Return the (X, Y) coordinate for the center point of the cell that contains the specified text.  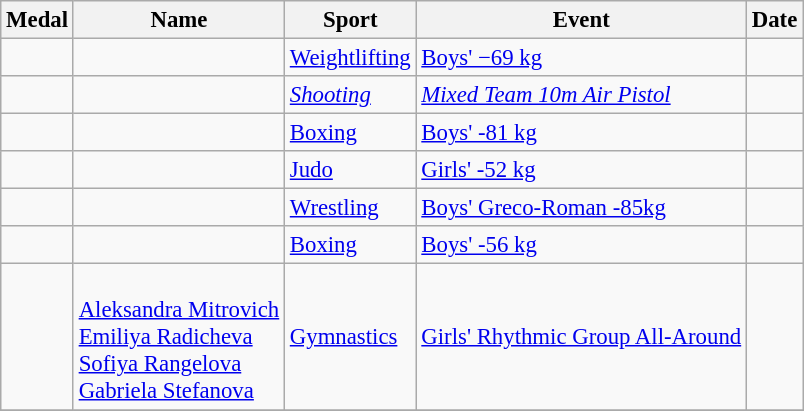
Weightlifting (351, 58)
Boys' -56 kg (581, 245)
Aleksandra MitrovichEmiliya RadichevaSofiya RangelovaGabriela Stefanova (178, 337)
Date (774, 20)
Boys' −69 kg (581, 58)
Gymnastics (351, 337)
Sport (351, 20)
Girls' -52 kg (581, 170)
Shooting (351, 95)
Judo (351, 170)
Mixed Team 10m Air Pistol (581, 95)
Name (178, 20)
Boys' Greco-Roman -85kg (581, 208)
Event (581, 20)
Boys' -81 kg (581, 133)
Wrestling (351, 208)
Girls' Rhythmic Group All-Around (581, 337)
Medal (38, 20)
